Locate the cell with the specified text and output its (x, y) center coordinate. 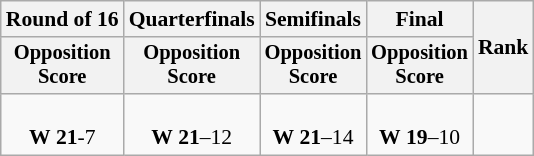
W 21–14 (314, 124)
Rank (504, 48)
W 19–10 (420, 124)
Final (420, 19)
W 21-7 (62, 124)
Quarterfinals (192, 19)
Semifinals (314, 19)
W 21–12 (192, 124)
Round of 16 (62, 19)
